From the cell containing the given text, extract its center point as (x, y) coordinate. 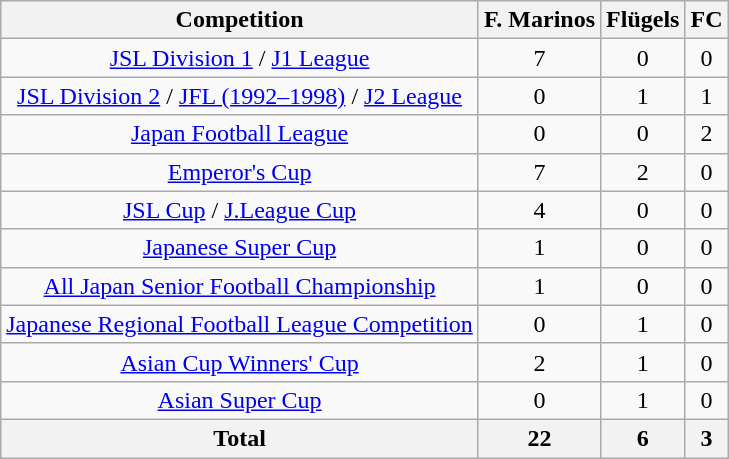
JSL Cup / J.League Cup (240, 210)
F. Marinos (539, 20)
All Japan Senior Football Championship (240, 286)
Asian Super Cup (240, 400)
FC (706, 20)
JSL Division 2 / JFL (1992–1998) / J2 League (240, 96)
Asian Cup Winners' Cup (240, 362)
4 (539, 210)
Total (240, 438)
Competition (240, 20)
Emperor's Cup (240, 172)
Japan Football League (240, 134)
22 (539, 438)
Japanese Regional Football League Competition (240, 324)
Japanese Super Cup (240, 248)
3 (706, 438)
6 (643, 438)
JSL Division 1 / J1 League (240, 58)
Flügels (643, 20)
